Provide the (x, y) coordinate of the cell's center where the given text is located.  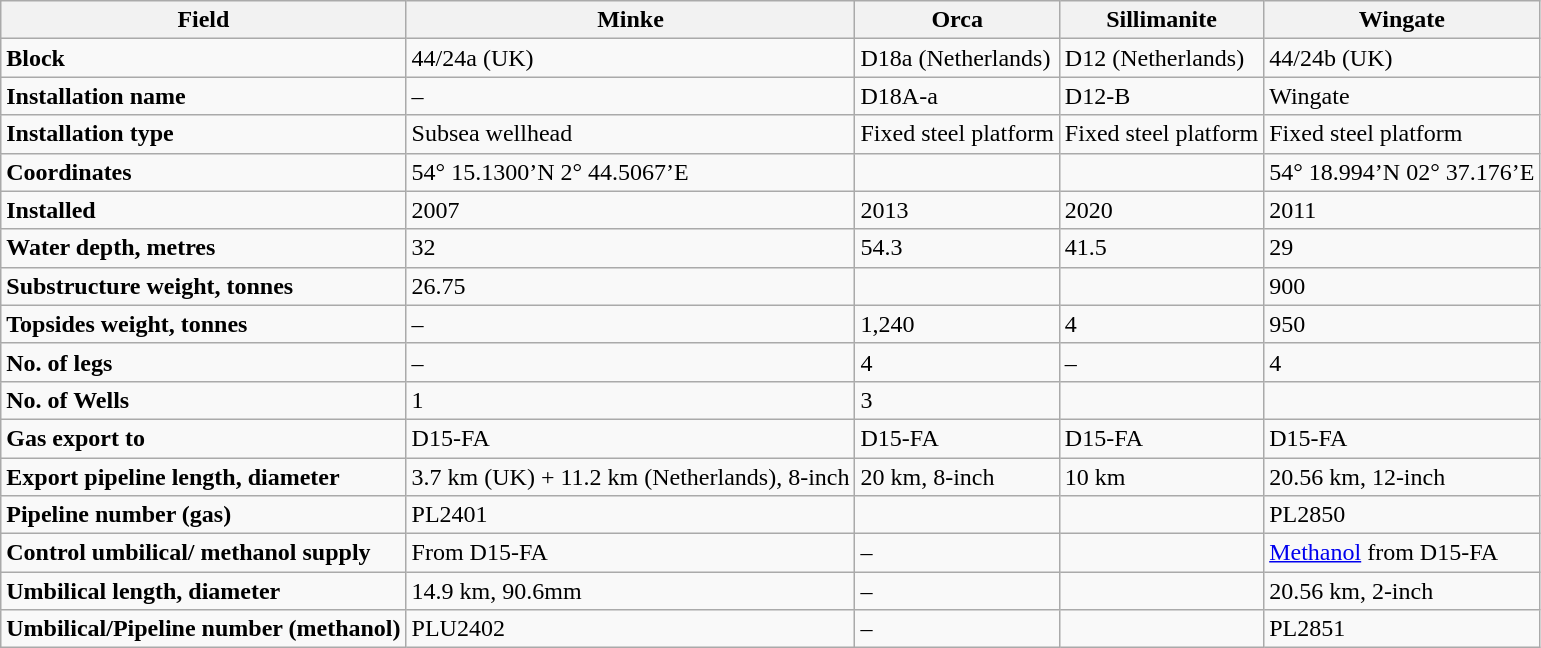
PL2850 (1402, 515)
Substructure weight, tonnes (204, 286)
950 (1402, 324)
2007 (630, 210)
2013 (957, 210)
Methanol from D15-FA (1402, 553)
Control umbilical/ methanol supply (204, 553)
No. of Wells (204, 400)
Topsides weight, tonnes (204, 324)
Export pipeline length, diameter (204, 477)
3 (957, 400)
54° 15.1300’N 2° 44.5067’E (630, 172)
Minke (630, 20)
Block (204, 58)
2011 (1402, 210)
D12-B (1161, 96)
Installed (204, 210)
No. of legs (204, 362)
Umbilical length, diameter (204, 591)
From D15-FA (630, 553)
3.7 km (UK) + 11.2 km (Netherlands), 8-inch (630, 477)
20 km, 8-inch (957, 477)
D12 (Netherlands) (1161, 58)
54.3 (957, 248)
20.56 km, 12-inch (1402, 477)
29 (1402, 248)
PLU2402 (630, 629)
Sillimanite (1161, 20)
D18a (Netherlands) (957, 58)
PL2401 (630, 515)
54° 18.994’N 02° 37.176’E (1402, 172)
44/24a (UK) (630, 58)
Umbilical/Pipeline number (methanol) (204, 629)
10 km (1161, 477)
1,240 (957, 324)
2020 (1161, 210)
Coordinates (204, 172)
Installation type (204, 134)
Installation name (204, 96)
26.75 (630, 286)
Pipeline number (gas) (204, 515)
Field (204, 20)
Subsea wellhead (630, 134)
900 (1402, 286)
Water depth, metres (204, 248)
41.5 (1161, 248)
Gas export to (204, 438)
20.56 km, 2-inch (1402, 591)
D18A-a (957, 96)
Orca (957, 20)
32 (630, 248)
PL2851 (1402, 629)
44/24b (UK) (1402, 58)
14.9 km, 90.6mm (630, 591)
1 (630, 400)
